Determine the [x, y] coordinate at the center of the cell enclosing the given text.  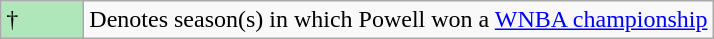
† [42, 20]
Denotes season(s) in which Powell won a WNBA championship [398, 20]
